Identify which cell holds the provided text, then report its [x, y] central coordinate. 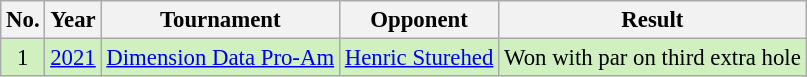
2021 [73, 58]
Opponent [418, 20]
Year [73, 20]
Result [652, 20]
Henric Sturehed [418, 58]
Tournament [220, 20]
Won with par on third extra hole [652, 58]
Dimension Data Pro-Am [220, 58]
1 [23, 58]
No. [23, 20]
